Pinpoint the cell where the given text exists, returning its (X, Y) midpoint coordinate. 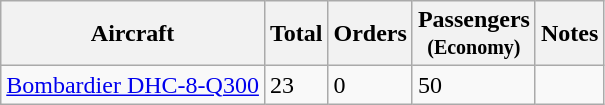
Bombardier DHC-8-Q300 (133, 85)
23 (296, 85)
Aircraft (133, 34)
Total (296, 34)
50 (474, 85)
Notes (569, 34)
Passengers (Economy) (474, 34)
0 (370, 85)
Orders (370, 34)
